Detect which cell encompasses the target text, then output its [X, Y] center coordinate. 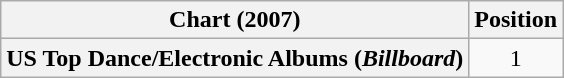
Chart (2007) [235, 20]
US Top Dance/Electronic Albums (Billboard) [235, 58]
Position [516, 20]
1 [516, 58]
